Locate the cell with the specified text and output its (x, y) center coordinate. 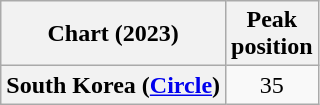
Chart (2023) (114, 34)
South Korea (Circle) (114, 85)
Peakposition (272, 34)
35 (272, 85)
